Pinpoint the cell where the given text exists, returning its [X, Y] midpoint coordinate. 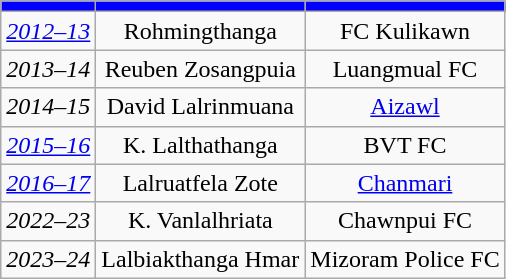
Reuben Zosangpuia [200, 69]
BVT FC [405, 145]
2015–16 [48, 145]
Aizawl [405, 107]
2013–14 [48, 69]
2012–13 [48, 31]
2022–23 [48, 221]
K. Lalthathanga [200, 145]
Luangmual FC [405, 69]
Mizoram Police FC [405, 259]
Lalruatfela Zote [200, 183]
Chawnpui FC [405, 221]
David Lalrinmuana [200, 107]
K. Vanlalhriata [200, 221]
Rohmingthanga [200, 31]
2016–17 [48, 183]
Chanmari [405, 183]
Lalbiakthanga Hmar [200, 259]
2023–24 [48, 259]
2014–15 [48, 107]
FC Kulikawn [405, 31]
